Capture the cell that displays the provided text and extract its [x, y] central coordinate. 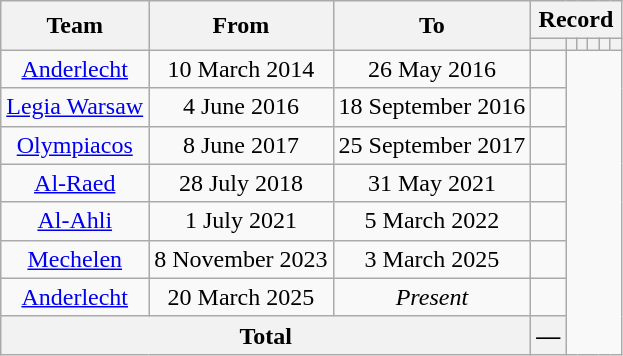
10 March 2014 [241, 69]
Team [75, 26]
From [241, 26]
26 May 2016 [432, 69]
To [432, 26]
18 September 2016 [432, 107]
Total [266, 335]
Present [432, 297]
25 September 2017 [432, 145]
5 March 2022 [432, 221]
Al-Raed [75, 183]
4 June 2016 [241, 107]
Al-Ahli [75, 221]
1 July 2021 [241, 221]
8 November 2023 [241, 259]
Record [576, 20]
3 March 2025 [432, 259]
Mechelen [75, 259]
28 July 2018 [241, 183]
Legia Warsaw [75, 107]
20 March 2025 [241, 297]
Olympiacos [75, 145]
— [548, 335]
31 May 2021 [432, 183]
8 June 2017 [241, 145]
